Pinpoint the cell where the given text exists, returning its [x, y] midpoint coordinate. 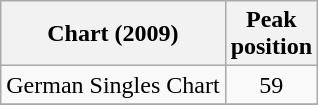
59 [271, 85]
German Singles Chart [113, 85]
Peakposition [271, 34]
Chart (2009) [113, 34]
